Extract the [x, y] coordinate from the center of the cell holding the provided text.  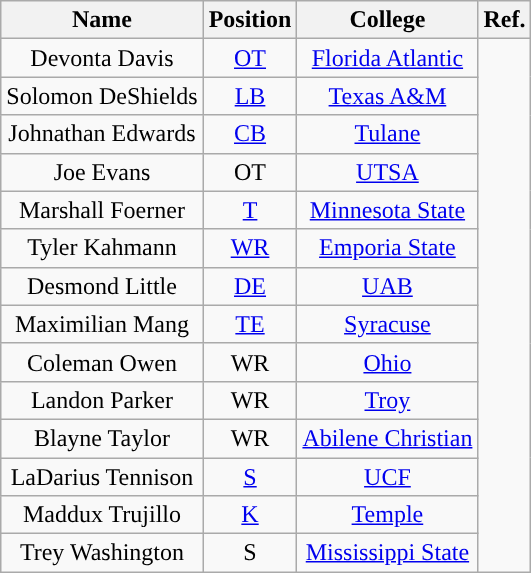
TE [250, 324]
UAB [388, 286]
T [250, 210]
LaDarius Tennison [102, 477]
Position [250, 20]
Landon Parker [102, 400]
Maximilian Mang [102, 324]
Trey Washington [102, 553]
Mississippi State [388, 553]
College [388, 20]
Ohio [388, 362]
Tulane [388, 134]
Johnathan Edwards [102, 134]
Joe Evans [102, 172]
Troy [388, 400]
Devonta Davis [102, 58]
LB [250, 96]
Florida Atlantic [388, 58]
Coleman Owen [102, 362]
Minnesota State [388, 210]
UTSA [388, 172]
Texas A&M [388, 96]
K [250, 515]
Tyler Kahmann [102, 248]
Blayne Taylor [102, 438]
Temple [388, 515]
Ref. [504, 20]
UCF [388, 477]
Marshall Foerner [102, 210]
Maddux Trujillo [102, 515]
Syracuse [388, 324]
DE [250, 286]
Abilene Christian [388, 438]
Emporia State [388, 248]
Name [102, 20]
Desmond Little [102, 286]
Solomon DeShields [102, 96]
CB [250, 134]
